Return the (x, y) coordinate for the center point of the cell that contains the specified text.  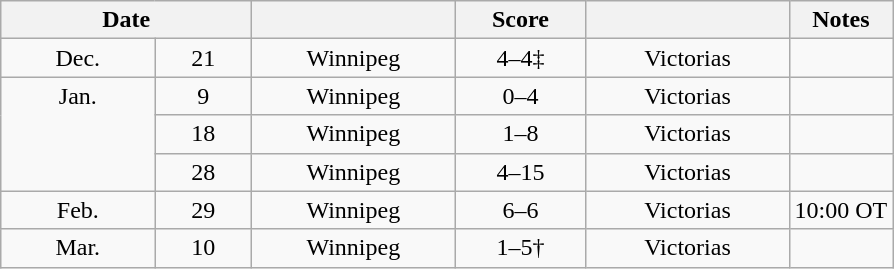
9 (204, 96)
Mar. (78, 248)
Notes (841, 20)
0–4 (520, 96)
21 (204, 58)
Feb. (78, 210)
Score (520, 20)
4–15 (520, 172)
18 (204, 134)
Jan. (78, 134)
Dec. (78, 58)
Date (126, 20)
28 (204, 172)
1–5† (520, 248)
4–4‡ (520, 58)
6–6 (520, 210)
29 (204, 210)
1–8 (520, 134)
10 (204, 248)
10:00 OT (841, 210)
